Find where the given text appears and provide that cell's center as [X, Y] coordinate. 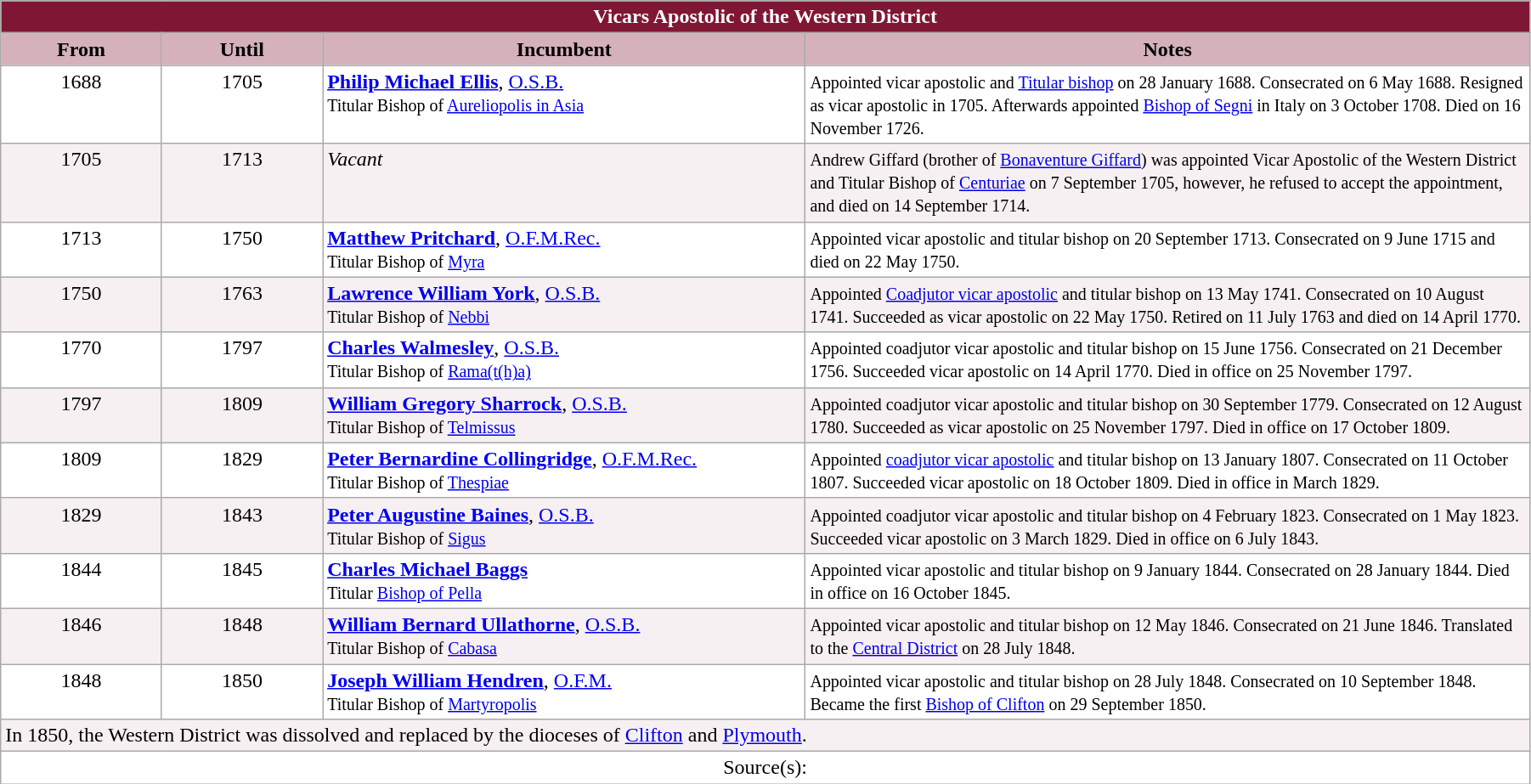
William Gregory Sharrock, O.S.B.Titular Bishop of Telmissus [564, 415]
1763 [241, 304]
Appointed vicar apostolic and titular bishop on 9 January 1844. Consecrated on 28 January 1844. Died in office on 16 October 1845. [1167, 581]
Vacant [564, 183]
1844 [82, 581]
1850 [241, 691]
Peter Augustine Baines, O.S.B.Titular Bishop of Sigus [564, 525]
From [82, 49]
Source(s): [765, 768]
Joseph William Hendren, O.F.M.Titular Bishop of Martyropolis [564, 691]
1770 [82, 360]
William Bernard Ullathorne, O.S.B.Titular Bishop of Cabasa [564, 635]
1846 [82, 635]
Peter Bernardine Collingridge, O.F.M.Rec.Titular Bishop of Thespiae [564, 471]
Matthew Pritchard, O.F.M.Rec. Titular Bishop of Myra [564, 250]
Lawrence William York, O.S.B.Titular Bishop of Nebbi [564, 304]
Appointed vicar apostolic and titular bishop on 20 September 1713. Consecrated on 9 June 1715 and died on 22 May 1750. [1167, 250]
Charles Michael BaggsTitular Bishop of Pella [564, 581]
Vicars Apostolic of the Western District [765, 17]
Incumbent [564, 49]
1688 [82, 104]
In 1850, the Western District was dissolved and replaced by the dioceses of Clifton and Plymouth. [765, 736]
Notes [1167, 49]
Until [241, 49]
Philip Michael Ellis, O.S.B. Titular Bishop of Aureliopolis in Asia [564, 104]
Charles Walmesley, O.S.B.Titular Bishop of Rama(t(h)a) [564, 360]
Appointed vicar apostolic and titular bishop on 12 May 1846. Consecrated on 21 June 1846. Translated to the Central District on 28 July 1848. [1167, 635]
1843 [241, 525]
1845 [241, 581]
